Scan for the cell matching the given text and deliver its (X, Y) coordinate at center. 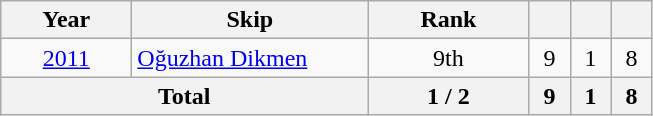
Skip (250, 20)
1 / 2 (448, 96)
Oğuzhan Dikmen (250, 58)
9th (448, 58)
Year (66, 20)
2011 (66, 58)
Rank (448, 20)
Total (184, 96)
